For the text-containing cell, return its midpoint in (X, Y) coordinate format. 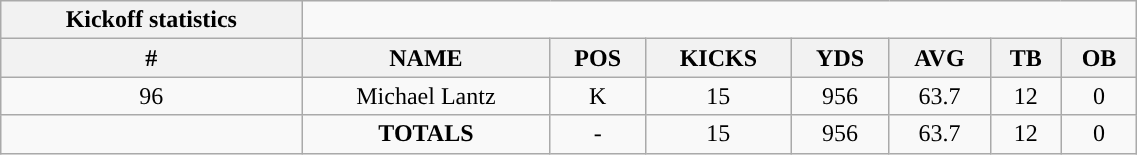
YDS (840, 58)
NAME (426, 58)
TB (1026, 58)
K (598, 96)
KICKS (718, 58)
Kickoff statistics (152, 20)
AVG (940, 58)
96 (152, 96)
Michael Lantz (426, 96)
TOTALS (426, 134)
OB (1099, 58)
# (152, 58)
POS (598, 58)
- (598, 134)
